Locate the cell with the specified text and output its (x, y) center coordinate. 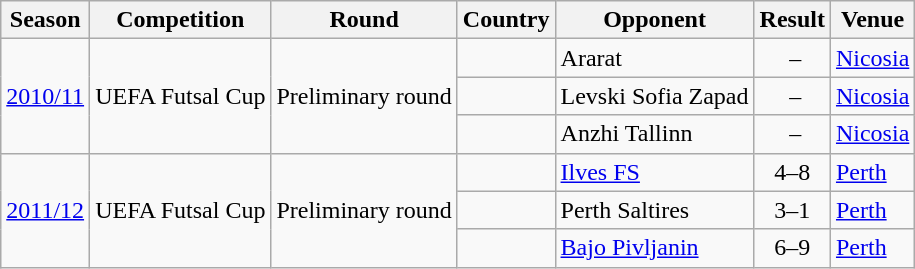
Country (506, 20)
Opponent (654, 20)
2010/11 (46, 96)
3–1 (792, 210)
Result (792, 20)
Ilves FS (654, 172)
Round (364, 20)
2011/12 (46, 210)
Competition (180, 20)
4–8 (792, 172)
Levski Sofia Zapad (654, 96)
Season (46, 20)
Venue (872, 20)
Bajo Pivljanin (654, 248)
6–9 (792, 248)
Perth Saltires (654, 210)
Ararat (654, 58)
Anzhi Tallinn (654, 134)
